Return (X, Y) of the center of cell containing provided text 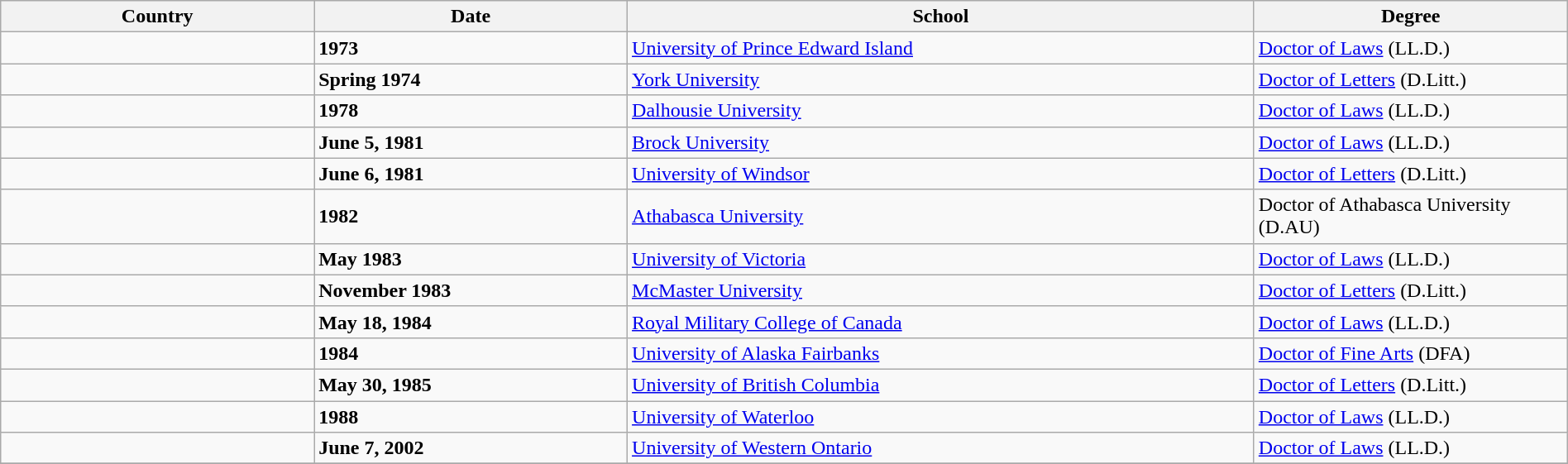
June 6, 1981 (471, 174)
Date (471, 17)
York University (941, 79)
1988 (471, 416)
University of Western Ontario (941, 448)
May 1983 (471, 259)
May 30, 1985 (471, 385)
University of British Columbia (941, 385)
Doctor of Athabasca University (D.AU) (1411, 217)
1973 (471, 48)
Country (157, 17)
November 1983 (471, 290)
University of Waterloo (941, 416)
May 18, 1984 (471, 322)
1984 (471, 353)
1982 (471, 217)
Spring 1974 (471, 79)
Royal Military College of Canada (941, 322)
Degree (1411, 17)
June 5, 1981 (471, 142)
Doctor of Fine Arts (DFA) (1411, 353)
Dalhousie University (941, 111)
Athabasca University (941, 217)
Brock University (941, 142)
McMaster University (941, 290)
University of Alaska Fairbanks (941, 353)
1978 (471, 111)
June 7, 2002 (471, 448)
University of Prince Edward Island (941, 48)
School (941, 17)
University of Victoria (941, 259)
University of Windsor (941, 174)
